Output the (X, Y) coordinate of the center of the cell containing the given text.  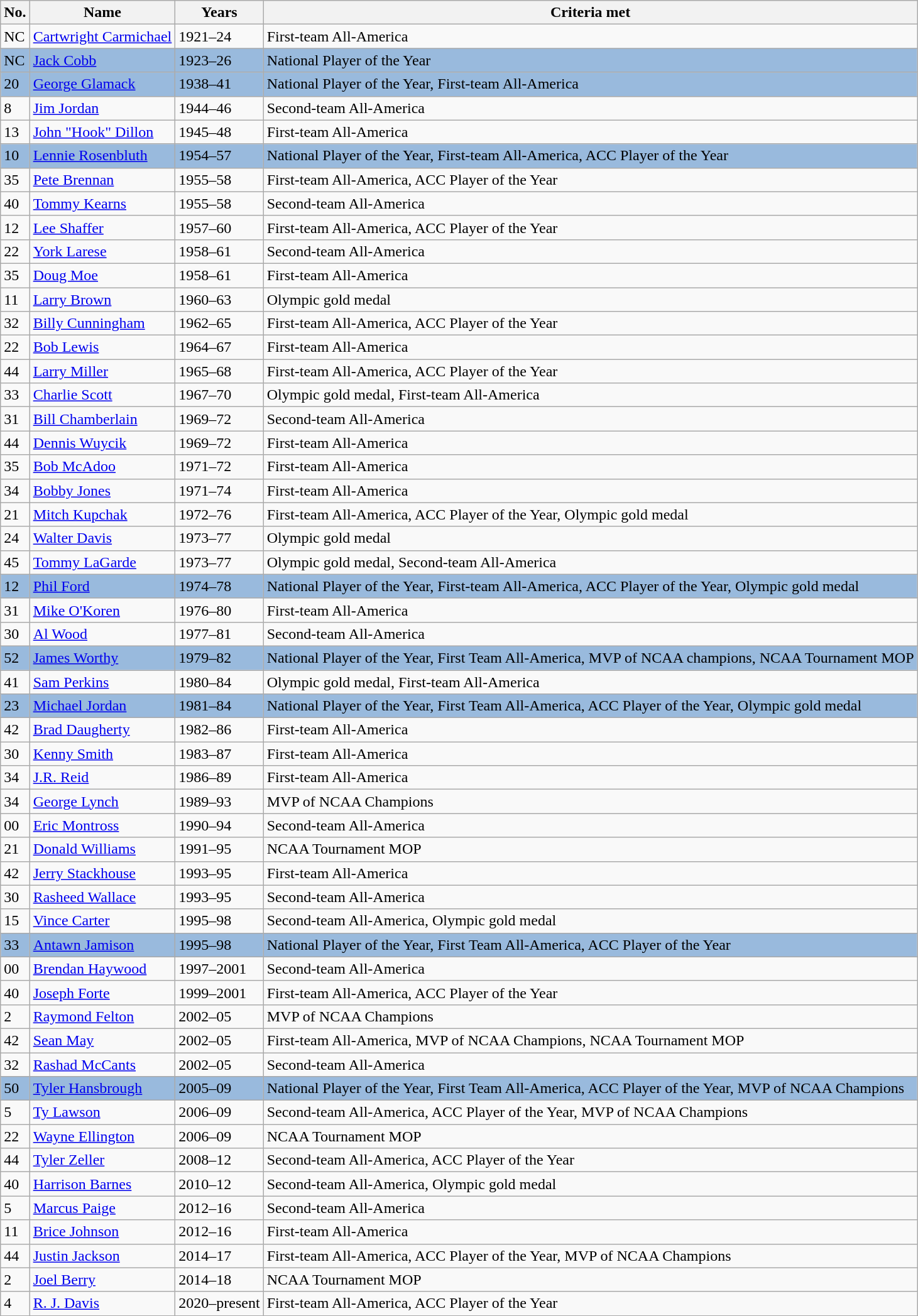
Wayne Ellington (102, 1136)
Jerry Stackhouse (102, 873)
1990–94 (219, 825)
Doug Moe (102, 275)
Bill Chamberlain (102, 419)
Kenny Smith (102, 754)
2008–12 (219, 1160)
R. J. Davis (102, 1303)
Joel Berry (102, 1280)
National Player of the Year, First-team All-America (591, 84)
1983–87 (219, 754)
First-team All-America, ACC Player of the Year, MVP of NCAA Champions (591, 1256)
Mitch Kupchak (102, 514)
15 (15, 921)
Walter Davis (102, 538)
National Player of the Year, First Team All-America, MVP of NCAA champions, NCAA Tournament MOP (591, 658)
1944–46 (219, 108)
Vince Carter (102, 921)
Phil Ford (102, 586)
Pete Brennan (102, 180)
Jim Jordan (102, 108)
York Larese (102, 251)
Brendan Haywood (102, 969)
1921–24 (219, 36)
Larry Miller (102, 371)
1997–2001 (219, 969)
Brice Johnson (102, 1232)
Antawn Jamison (102, 945)
Criteria met (591, 13)
Tommy LaGarde (102, 562)
Al Wood (102, 634)
James Worthy (102, 658)
National Player of the Year, First-team All-America, ACC Player of the Year (591, 156)
Sam Perkins (102, 682)
Brad Daugherty (102, 730)
1986–89 (219, 778)
Harrison Barnes (102, 1184)
First-team All-America, MVP of NCAA Champions, NCAA Tournament MOP (591, 1040)
1957–60 (219, 227)
1989–93 (219, 802)
10 (15, 156)
2005–09 (219, 1089)
Cartwright Carmichael (102, 36)
50 (15, 1089)
1967–70 (219, 395)
24 (15, 538)
1964–67 (219, 347)
Tyler Zeller (102, 1160)
Bob Lewis (102, 347)
2014–18 (219, 1280)
J.R. Reid (102, 778)
Years (219, 13)
1977–81 (219, 634)
Tyler Hansbrough (102, 1089)
First-team All-America, ACC Player of the Year, Olympic gold medal (591, 514)
No. (15, 13)
National Player of the Year (591, 60)
23 (15, 706)
National Player of the Year, First-team All-America, ACC Player of the Year, Olympic gold medal (591, 586)
Marcus Paige (102, 1208)
Second-team All-America, ACC Player of the Year (591, 1160)
Joseph Forte (102, 992)
Eric Montross (102, 825)
Bob McAdoo (102, 467)
1960–63 (219, 300)
Lennie Rosenbluth (102, 156)
National Player of the Year, First Team All-America, ACC Player of the Year, Olympic gold medal (591, 706)
Billy Cunningham (102, 324)
Olympic gold medal, Second-team All-America (591, 562)
2020–present (219, 1303)
1923–26 (219, 60)
2014–17 (219, 1256)
National Player of the Year, First Team All-America, ACC Player of the Year, MVP of NCAA Champions (591, 1089)
1965–68 (219, 371)
1945–48 (219, 132)
Jack Cobb (102, 60)
1976–80 (219, 610)
1971–72 (219, 467)
52 (15, 658)
National Player of the Year, First Team All-America, ACC Player of the Year (591, 945)
13 (15, 132)
45 (15, 562)
1974–78 (219, 586)
Charlie Scott (102, 395)
1971–74 (219, 491)
Sean May (102, 1040)
Lee Shaffer (102, 227)
Justin Jackson (102, 1256)
Bobby Jones (102, 491)
Ty Lawson (102, 1112)
1938–41 (219, 84)
1982–86 (219, 730)
Donald Williams (102, 849)
Name (102, 13)
1999–2001 (219, 992)
20 (15, 84)
Michael Jordan (102, 706)
Rashad McCants (102, 1065)
George Lynch (102, 802)
Dennis Wuycik (102, 443)
1954–57 (219, 156)
1980–84 (219, 682)
Second-team All-America, ACC Player of the Year, MVP of NCAA Champions (591, 1112)
Mike O'Koren (102, 610)
2010–12 (219, 1184)
41 (15, 682)
1979–82 (219, 658)
John "Hook" Dillon (102, 132)
1962–65 (219, 324)
1981–84 (219, 706)
George Glamack (102, 84)
8 (15, 108)
Tommy Kearns (102, 204)
Rasheed Wallace (102, 897)
Raymond Felton (102, 1016)
4 (15, 1303)
1972–76 (219, 514)
1991–95 (219, 849)
Larry Brown (102, 300)
